Provide the [X, Y] coordinate of the cell's center where the given text is located.  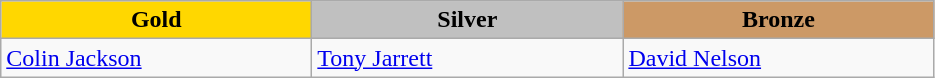
Gold [156, 20]
Silver [468, 20]
David Nelson [778, 58]
Colin Jackson [156, 58]
Bronze [778, 20]
Tony Jarrett [468, 58]
